Locate the cell with the specified text and output its [X, Y] center coordinate. 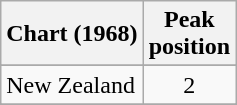
2 [189, 85]
Peakposition [189, 34]
New Zealand [72, 85]
Chart (1968) [72, 34]
